Scan for the cell matching the given text and deliver its (X, Y) coordinate at center. 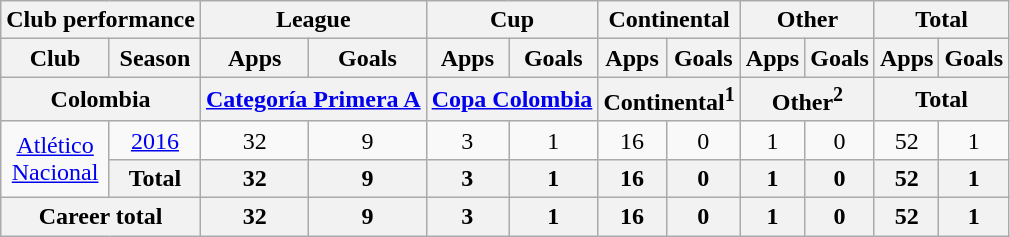
Other (807, 20)
Continental (669, 20)
Colombia (101, 100)
2016 (154, 140)
Cup (512, 20)
League (313, 20)
AtléticoNacional (56, 159)
Categoría Primera A (313, 100)
Career total (101, 217)
Club performance (101, 20)
Copa Colombia (512, 100)
Club (56, 58)
Other2 (807, 100)
Season (154, 58)
Continental1 (669, 100)
